Pinpoint the cell where the given text exists, returning its [x, y] midpoint coordinate. 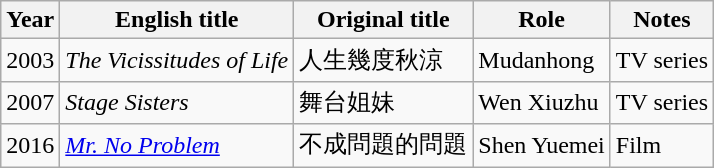
Wen Xiuzhu [542, 102]
Notes [662, 20]
2003 [30, 60]
2007 [30, 102]
Film [662, 146]
English title [177, 20]
Year [30, 20]
Mr. No Problem [177, 146]
Original title [384, 20]
人生幾度秋涼 [384, 60]
Role [542, 20]
不成問題的問題 [384, 146]
Stage Sisters [177, 102]
The Vicissitudes of Life [177, 60]
2016 [30, 146]
Mudanhong [542, 60]
Shen Yuemei [542, 146]
舞台姐妹 [384, 102]
